Pinpoint the cell where the given text exists, returning its [X, Y] midpoint coordinate. 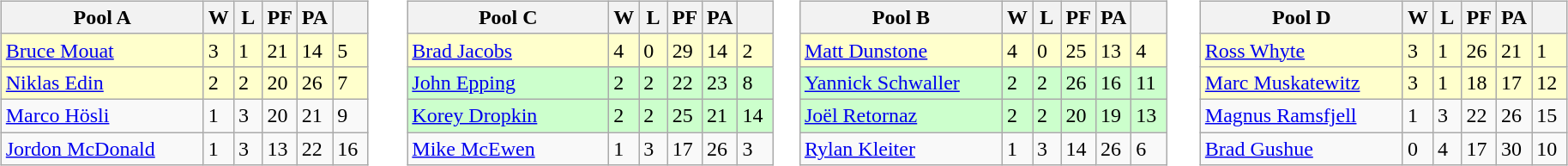
Marco Hösli [102, 115]
Ross Whyte [1301, 50]
Marc Muskatewitz [1301, 83]
23 [721, 83]
Pool B [901, 17]
Niklas Edin [102, 83]
30 [1513, 149]
Jordon McDonald [102, 149]
9 [350, 115]
John Epping [508, 83]
18 [1479, 83]
6 [1149, 149]
Rylan Kleiter [901, 149]
19 [1113, 115]
Bruce Mouat [102, 50]
8 [755, 83]
Brad Gushue [1301, 149]
Magnus Ramsfjell [1301, 115]
29 [684, 50]
15 [1549, 115]
Matt Dunstone [901, 50]
10 [1549, 149]
Pool D [1301, 17]
Yannick Schwaller [901, 83]
Brad Jacobs [508, 50]
7 [350, 83]
Pool C [508, 17]
Korey Dropkin [508, 115]
Mike McEwen [508, 149]
12 [1549, 83]
Pool A [102, 17]
Joël Retornaz [901, 115]
5 [350, 50]
11 [1149, 83]
